For the text-containing cell, return its midpoint in [x, y] coordinate format. 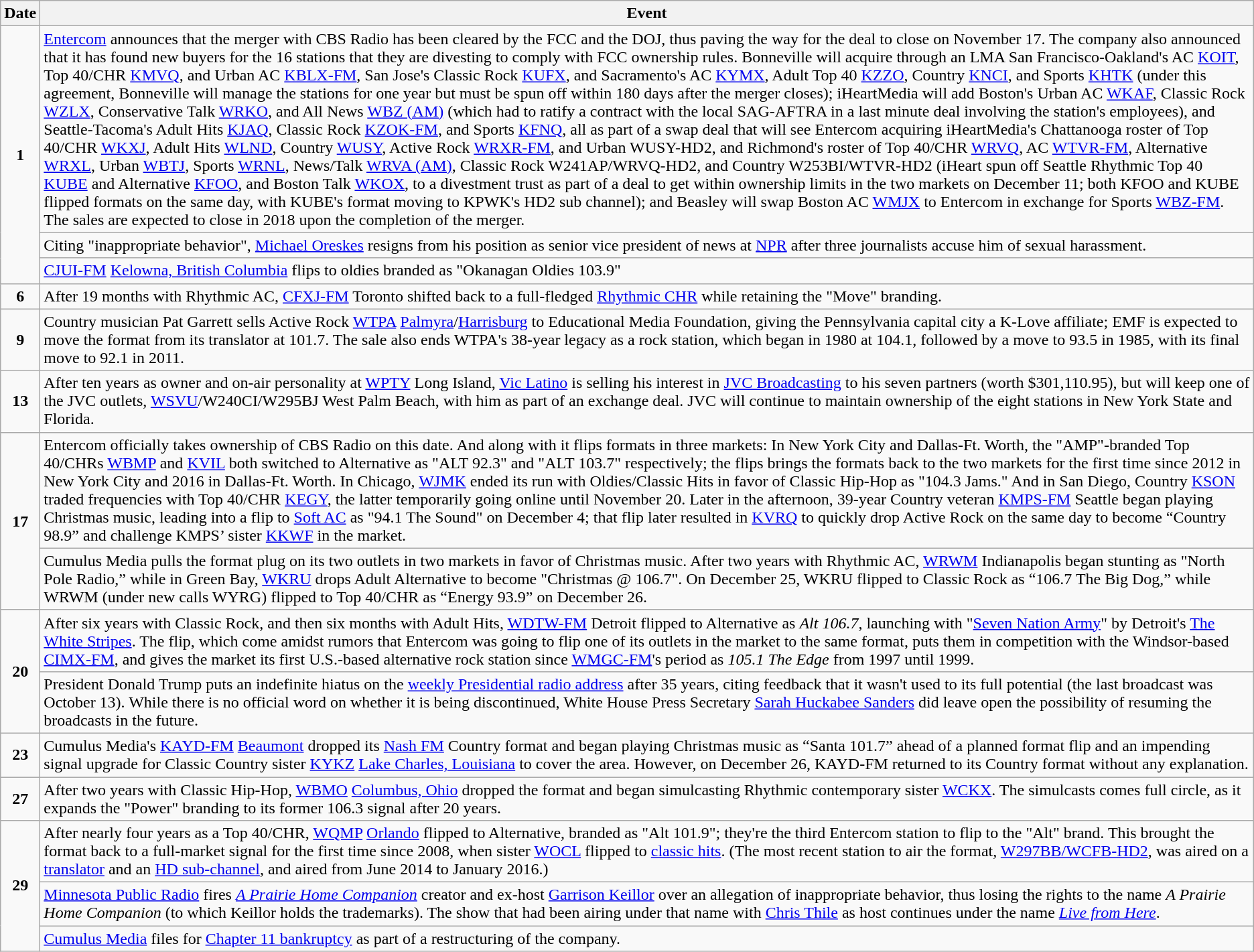
1 [20, 155]
CJUI-FM Kelowna, British Columbia flips to oldies branded as "Okanagan Oldies 103.9" [647, 271]
29 [20, 886]
After 19 months with Rhythmic AC, CFXJ-FM Toronto shifted back to a full-fledged Rhythmic CHR while retaining the "Move" branding. [647, 296]
17 [20, 521]
6 [20, 296]
20 [20, 671]
23 [20, 754]
9 [20, 340]
Date [20, 13]
27 [20, 799]
Cumulus Media files for Chapter 11 bankruptcy as part of a restructuring of the company. [647, 939]
Event [647, 13]
13 [20, 401]
